Return (x, y) of the center of cell containing provided text 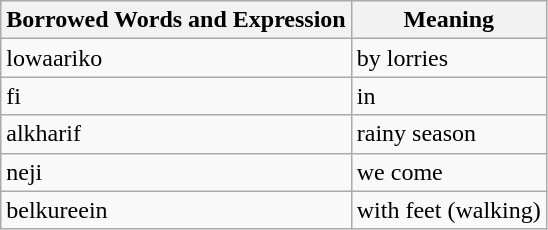
we come (448, 172)
by lorries (448, 58)
in (448, 96)
belkureein (176, 210)
with feet (walking) (448, 210)
rainy season (448, 134)
Borrowed Words and Expression (176, 20)
Meaning (448, 20)
neji (176, 172)
lowaariko (176, 58)
fi (176, 96)
alkharif (176, 134)
